Scan for the cell matching the given text and deliver its [X, Y] coordinate at center. 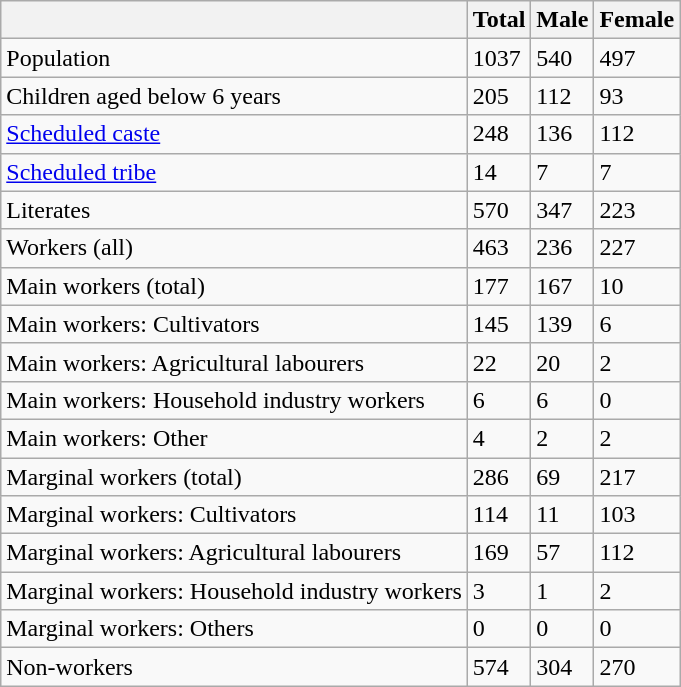
Children aged below 6 years [234, 96]
Non-workers [234, 667]
136 [562, 134]
286 [499, 477]
10 [637, 286]
Female [637, 20]
139 [562, 324]
270 [637, 667]
1 [562, 591]
217 [637, 477]
3 [499, 591]
Main workers: Agricultural labourers [234, 362]
205 [499, 96]
Workers (all) [234, 248]
Marginal workers: Household industry workers [234, 591]
20 [562, 362]
497 [637, 58]
169 [499, 553]
Marginal workers: Cultivators [234, 515]
540 [562, 58]
Main workers: Other [234, 438]
248 [499, 134]
69 [562, 477]
Male [562, 20]
145 [499, 324]
Main workers: Cultivators [234, 324]
Main workers (total) [234, 286]
574 [499, 667]
463 [499, 248]
236 [562, 248]
Scheduled caste [234, 134]
103 [637, 515]
570 [499, 210]
4 [499, 438]
Marginal workers (total) [234, 477]
22 [499, 362]
57 [562, 553]
Total [499, 20]
Literates [234, 210]
347 [562, 210]
Marginal workers: Agricultural labourers [234, 553]
227 [637, 248]
11 [562, 515]
Main workers: Household industry workers [234, 400]
14 [499, 172]
177 [499, 286]
93 [637, 96]
1037 [499, 58]
Population [234, 58]
223 [637, 210]
304 [562, 667]
167 [562, 286]
Marginal workers: Others [234, 629]
Scheduled tribe [234, 172]
114 [499, 515]
